Search for the cell housing the specified text and yield its [x, y] center coordinate. 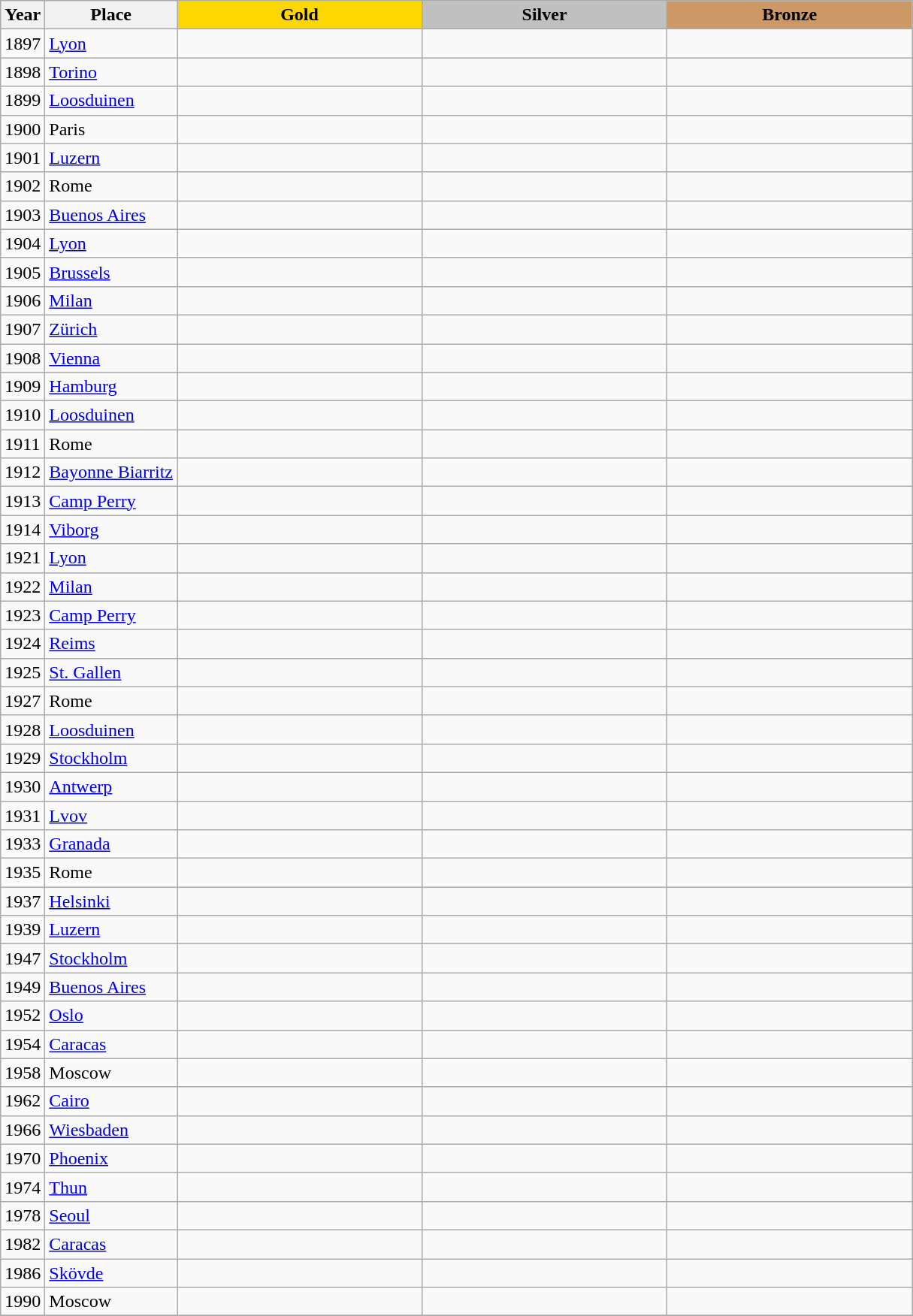
1922 [23, 587]
Zürich [111, 329]
1901 [23, 158]
St. Gallen [111, 672]
1982 [23, 1244]
1949 [23, 987]
Oslo [111, 1016]
Paris [111, 129]
Thun [111, 1187]
1952 [23, 1016]
Bronze [790, 15]
1905 [23, 272]
1978 [23, 1215]
1898 [23, 72]
Torino [111, 72]
1966 [23, 1130]
Granada [111, 844]
Cairo [111, 1101]
1924 [23, 644]
1931 [23, 815]
1990 [23, 1302]
1925 [23, 672]
1903 [23, 215]
1908 [23, 358]
1930 [23, 786]
Place [111, 15]
Antwerp [111, 786]
1933 [23, 844]
1947 [23, 958]
1958 [23, 1073]
Helsinki [111, 901]
1929 [23, 758]
1904 [23, 243]
Seoul [111, 1215]
1921 [23, 558]
1913 [23, 501]
Viborg [111, 530]
Hamburg [111, 387]
1914 [23, 530]
Vienna [111, 358]
Skövde [111, 1273]
1923 [23, 615]
1912 [23, 472]
1907 [23, 329]
1906 [23, 300]
1962 [23, 1101]
Bayonne Biarritz [111, 472]
1910 [23, 415]
Year [23, 15]
1899 [23, 101]
1937 [23, 901]
1986 [23, 1273]
1935 [23, 873]
1900 [23, 129]
1939 [23, 930]
1902 [23, 186]
1974 [23, 1187]
Reims [111, 644]
Gold [300, 15]
1909 [23, 387]
1911 [23, 444]
1897 [23, 44]
1928 [23, 729]
Brussels [111, 272]
1927 [23, 701]
1970 [23, 1158]
Lvov [111, 815]
Wiesbaden [111, 1130]
Silver [545, 15]
1954 [23, 1044]
Phoenix [111, 1158]
